Return the (X, Y) coordinate for the center point of the cell that contains the specified text.  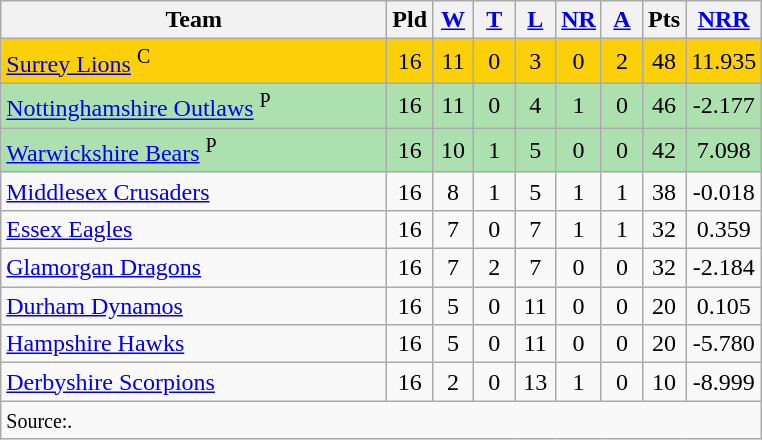
A (622, 20)
3 (536, 62)
Essex Eagles (194, 230)
Source:. (382, 420)
Surrey Lions C (194, 62)
Pld (410, 20)
Glamorgan Dragons (194, 268)
-2.184 (724, 268)
T (494, 20)
13 (536, 382)
-2.177 (724, 106)
Durham Dynamos (194, 306)
Nottinghamshire Outlaws P (194, 106)
Middlesex Crusaders (194, 191)
7.098 (724, 150)
42 (664, 150)
46 (664, 106)
11.935 (724, 62)
8 (454, 191)
38 (664, 191)
-0.018 (724, 191)
4 (536, 106)
Warwickshire Bears P (194, 150)
-5.780 (724, 344)
NR (579, 20)
Derbyshire Scorpions (194, 382)
Hampshire Hawks (194, 344)
NRR (724, 20)
0.359 (724, 230)
0.105 (724, 306)
L (536, 20)
W (454, 20)
Pts (664, 20)
-8.999 (724, 382)
Team (194, 20)
48 (664, 62)
